Return [x, y] of the center of cell containing provided text 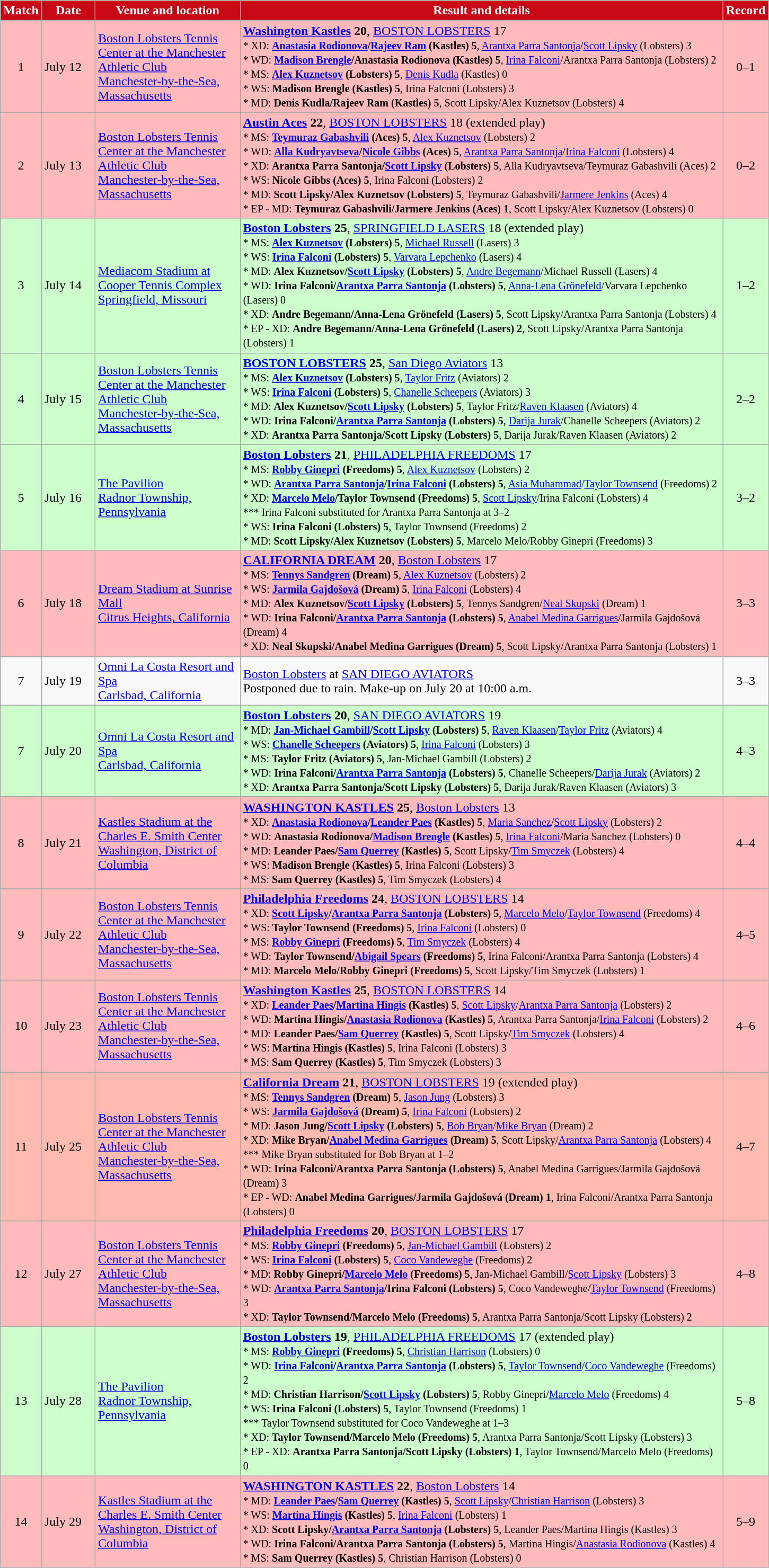
July 22 [68, 934]
July 23 [68, 1026]
July 12 [68, 67]
Result and details [481, 11]
0–2 [746, 165]
Record [746, 11]
July 18 [68, 603]
July 25 [68, 1146]
5–8 [746, 1402]
14 [21, 1521]
11 [21, 1146]
10 [21, 1026]
July 16 [68, 497]
6 [21, 603]
12 [21, 1274]
July 15 [68, 398]
5–9 [746, 1521]
Dream Stadium at Sunrise MallCitrus Heights, California [168, 603]
3–2 [746, 497]
4–7 [746, 1146]
July 21 [68, 842]
July 20 [68, 751]
0–1 [746, 67]
2 [21, 165]
Match [21, 11]
Boston Lobsters at SAN DIEGO AVIATORSPostponed due to rain. Make-up on July 20 at 10:00 a.m. [481, 681]
4–6 [746, 1026]
3 [21, 286]
July 13 [68, 165]
Mediacom Stadium at Cooper Tennis ComplexSpringfield, Missouri [168, 286]
July 29 [68, 1521]
Venue and location [168, 11]
5 [21, 497]
4–8 [746, 1274]
Date [68, 11]
4 [21, 398]
13 [21, 1402]
July 14 [68, 286]
8 [21, 842]
4–5 [746, 934]
2–2 [746, 398]
9 [21, 934]
4–3 [746, 751]
4–4 [746, 842]
1–2 [746, 286]
July 27 [68, 1274]
July 28 [68, 1402]
July 19 [68, 681]
1 [21, 67]
